Scan for the cell matching the given text and deliver its (X, Y) coordinate at center. 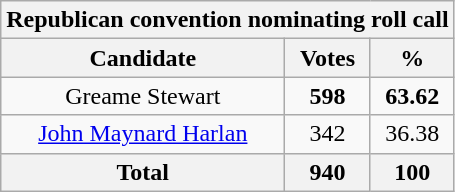
Republican convention nominating roll call (228, 20)
63.62 (412, 96)
John Maynard Harlan (143, 134)
342 (328, 134)
Candidate (143, 58)
Total (143, 172)
Votes (328, 58)
% (412, 58)
Greame Stewart (143, 96)
36.38 (412, 134)
940 (328, 172)
598 (328, 96)
100 (412, 172)
